Pinpoint the cell where the given text exists, returning its (X, Y) midpoint coordinate. 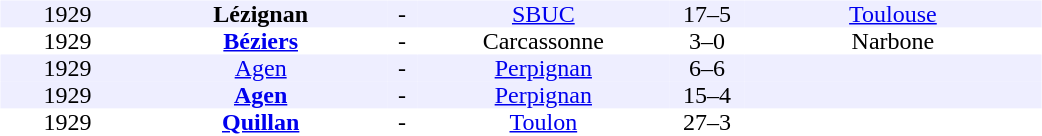
17–5 (707, 14)
Toulouse (892, 14)
SBUC (544, 14)
Carcassonne (544, 42)
Toulon (544, 122)
15–4 (707, 96)
Narbone (892, 42)
6–6 (707, 68)
27–3 (707, 122)
Béziers (260, 42)
Lézignan (260, 14)
Quillan (260, 122)
3–0 (707, 42)
